Return (X, Y) of the center of cell containing provided text 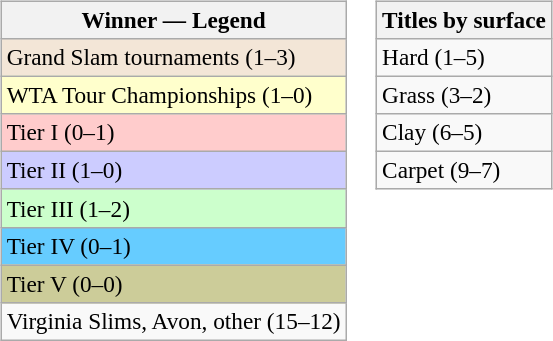
Hard (1–5) (464, 57)
Clay (6–5) (464, 133)
WTA Tour Championships (1–0) (174, 95)
Grass (3–2) (464, 95)
Virginia Slims, Avon, other (15–12) (174, 322)
Tier II (1–0) (174, 171)
Carpet (9–7) (464, 171)
Tier IV (0–1) (174, 246)
Tier V (0–0) (174, 284)
Titles by surface (464, 20)
Tier III (1–2) (174, 208)
Tier I (0–1) (174, 133)
Winner — Legend (174, 20)
Grand Slam tournaments (1–3) (174, 57)
